For the text-containing cell, return its midpoint in [x, y] coordinate format. 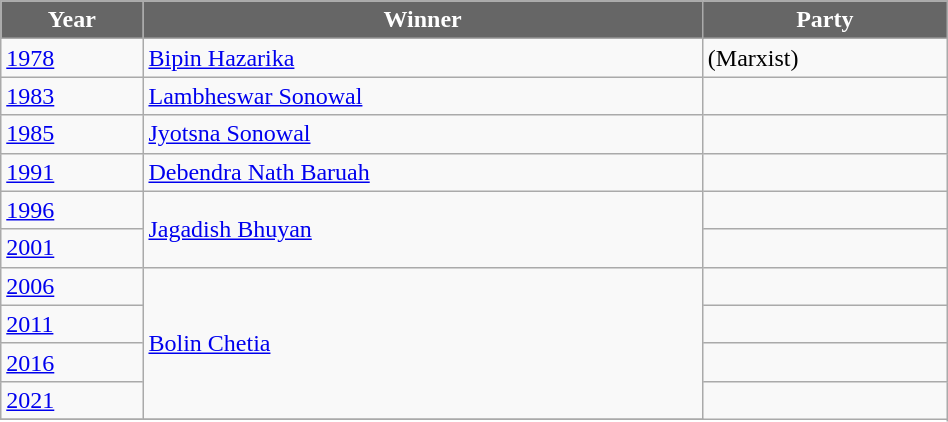
2021 [72, 400]
1983 [72, 96]
2016 [72, 362]
1985 [72, 134]
1978 [72, 58]
Year [72, 20]
Party [824, 20]
(Marxist) [824, 58]
Winner [422, 20]
Bolin Chetia [422, 343]
2011 [72, 324]
2006 [72, 286]
Jyotsna Sonowal [422, 134]
2001 [72, 248]
1991 [72, 172]
Lambheswar Sonowal [422, 96]
Bipin Hazarika [422, 58]
Debendra Nath Baruah [422, 172]
Jagadish Bhuyan [422, 229]
1996 [72, 210]
